Return [x, y] of the center of cell containing provided text 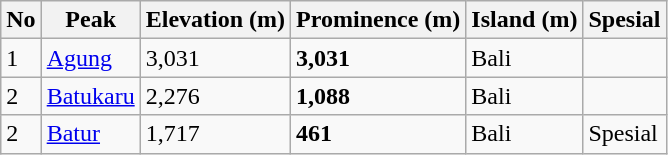
Batur [90, 134]
1,717 [215, 134]
1,088 [378, 96]
1 [21, 58]
Elevation (m) [215, 20]
No [21, 20]
2,276 [215, 96]
Peak [90, 20]
Island (m) [524, 20]
Agung [90, 58]
Batukaru [90, 96]
461 [378, 134]
Prominence (m) [378, 20]
